Extract the (x, y) coordinate from the center of the cell holding the provided text.  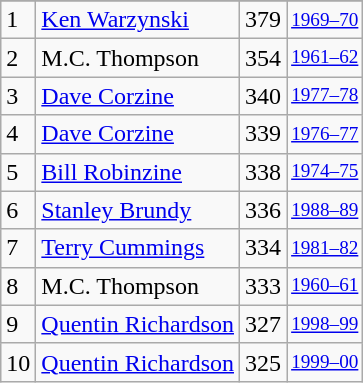
338 (264, 172)
333 (264, 286)
336 (264, 210)
Terry Cummings (138, 248)
379 (264, 20)
Stanley Brundy (138, 210)
4 (18, 134)
Ken Warzynski (138, 20)
3 (18, 96)
354 (264, 58)
1981–82 (325, 248)
8 (18, 286)
1960–61 (325, 286)
334 (264, 248)
327 (264, 324)
325 (264, 362)
1999–00 (325, 362)
6 (18, 210)
9 (18, 324)
1961–62 (325, 58)
Bill Robinzine (138, 172)
5 (18, 172)
1976–77 (325, 134)
339 (264, 134)
7 (18, 248)
1977–78 (325, 96)
2 (18, 58)
1969–70 (325, 20)
340 (264, 96)
1998–99 (325, 324)
1988–89 (325, 210)
10 (18, 362)
1974–75 (325, 172)
1 (18, 20)
